Locate the cell with the specified text and output its [X, Y] center coordinate. 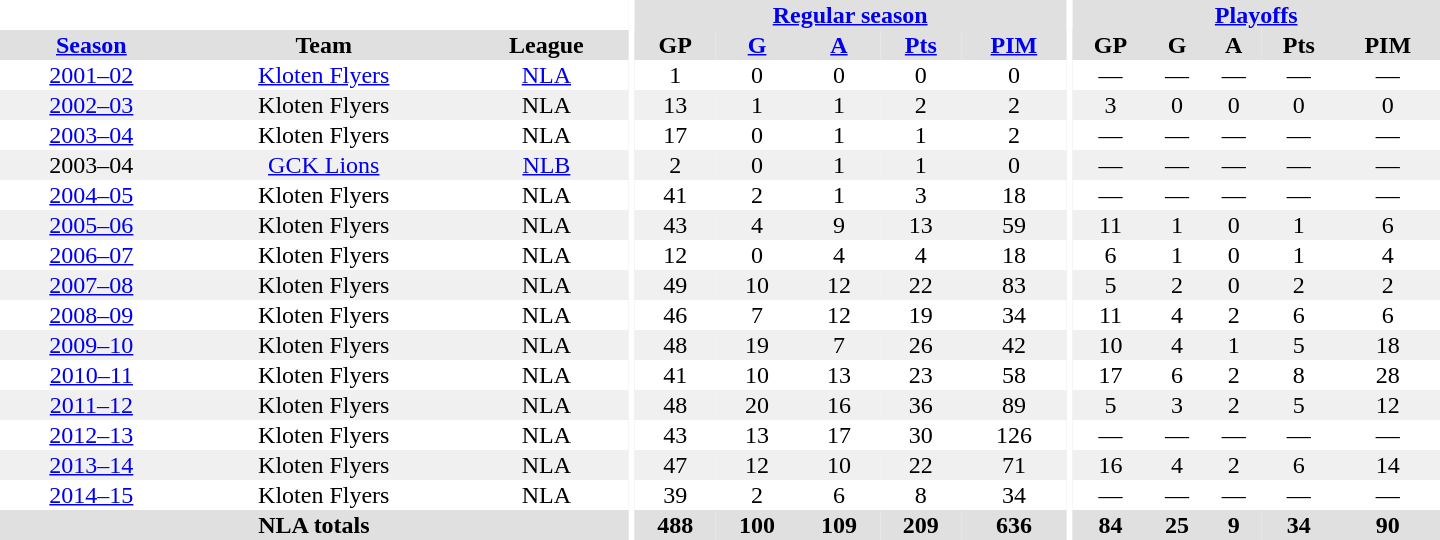
84 [1110, 525]
Team [324, 45]
488 [675, 525]
2004–05 [92, 195]
209 [921, 525]
2002–03 [92, 105]
36 [921, 405]
46 [675, 315]
39 [675, 495]
71 [1014, 465]
NLA totals [314, 525]
42 [1014, 345]
58 [1014, 375]
League [546, 45]
GCK Lions [324, 165]
2013–14 [92, 465]
20 [757, 405]
Playoffs [1256, 15]
2014–15 [92, 495]
2006–07 [92, 255]
100 [757, 525]
23 [921, 375]
2011–12 [92, 405]
28 [1388, 375]
49 [675, 285]
2010–11 [92, 375]
636 [1014, 525]
2008–09 [92, 315]
109 [839, 525]
47 [675, 465]
NLB [546, 165]
14 [1388, 465]
59 [1014, 225]
89 [1014, 405]
26 [921, 345]
126 [1014, 435]
30 [921, 435]
90 [1388, 525]
83 [1014, 285]
2012–13 [92, 435]
2005–06 [92, 225]
2009–10 [92, 345]
2001–02 [92, 75]
Regular season [850, 15]
2007–08 [92, 285]
Season [92, 45]
25 [1178, 525]
